Scan for the cell matching the given text and deliver its [X, Y] coordinate at center. 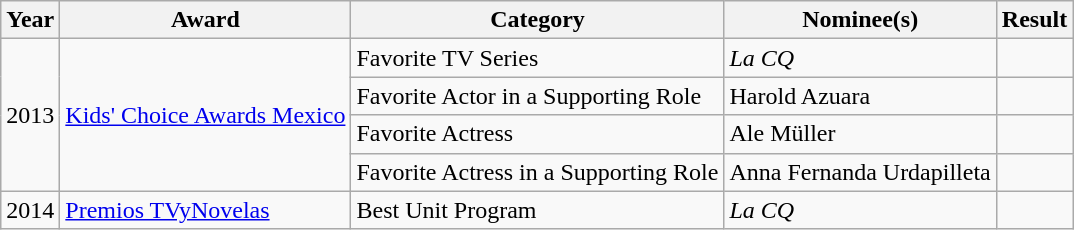
Result [1034, 20]
Ale Müller [860, 134]
2014 [30, 210]
Nominee(s) [860, 20]
Favorite Actress in a Supporting Role [538, 172]
Year [30, 20]
Favorite TV Series [538, 58]
Kids' Choice Awards Mexico [206, 115]
2013 [30, 115]
Award [206, 20]
Anna Fernanda Urdapilleta [860, 172]
Favorite Actress [538, 134]
Favorite Actor in a Supporting Role [538, 96]
Premios TVyNovelas [206, 210]
Best Unit Program [538, 210]
Harold Azuara [860, 96]
Category [538, 20]
